Determine the [X, Y] coordinate at the center of the cell enclosing the given text.  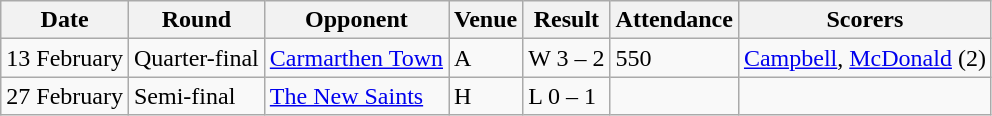
H [486, 96]
Opponent [356, 20]
550 [674, 58]
Date [65, 20]
The New Saints [356, 96]
Quarter-final [196, 58]
Scorers [864, 20]
A [486, 58]
L 0 – 1 [566, 96]
Attendance [674, 20]
13 February [65, 58]
Round [196, 20]
W 3 – 2 [566, 58]
27 February [65, 96]
Venue [486, 20]
Carmarthen Town [356, 58]
Semi-final [196, 96]
Result [566, 20]
Campbell, McDonald (2) [864, 58]
